Capture the cell that displays the provided text and extract its [x, y] central coordinate. 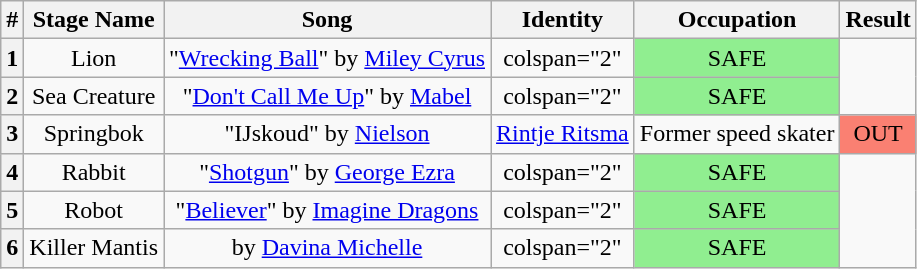
Result [878, 20]
# [12, 20]
1 [12, 58]
"Believer" by Imagine Dragons [328, 210]
Occupation [737, 20]
Former speed skater [737, 134]
Rintje Ritsma [563, 134]
3 [12, 134]
2 [12, 96]
Killer Mantis [94, 248]
"IJskoud" by Nielson [328, 134]
"Wrecking Ball" by Miley Cyrus [328, 58]
by Davina Michelle [328, 248]
6 [12, 248]
Sea Creature [94, 96]
"Shotgun" by George Ezra [328, 172]
Rabbit [94, 172]
Stage Name [94, 20]
Lion [94, 58]
4 [12, 172]
"Don't Call Me Up" by Mabel [328, 96]
Identity [563, 20]
Robot [94, 210]
Springbok [94, 134]
Song [328, 20]
5 [12, 210]
OUT [878, 134]
